From the cell containing the given text, extract its center point as [x, y] coordinate. 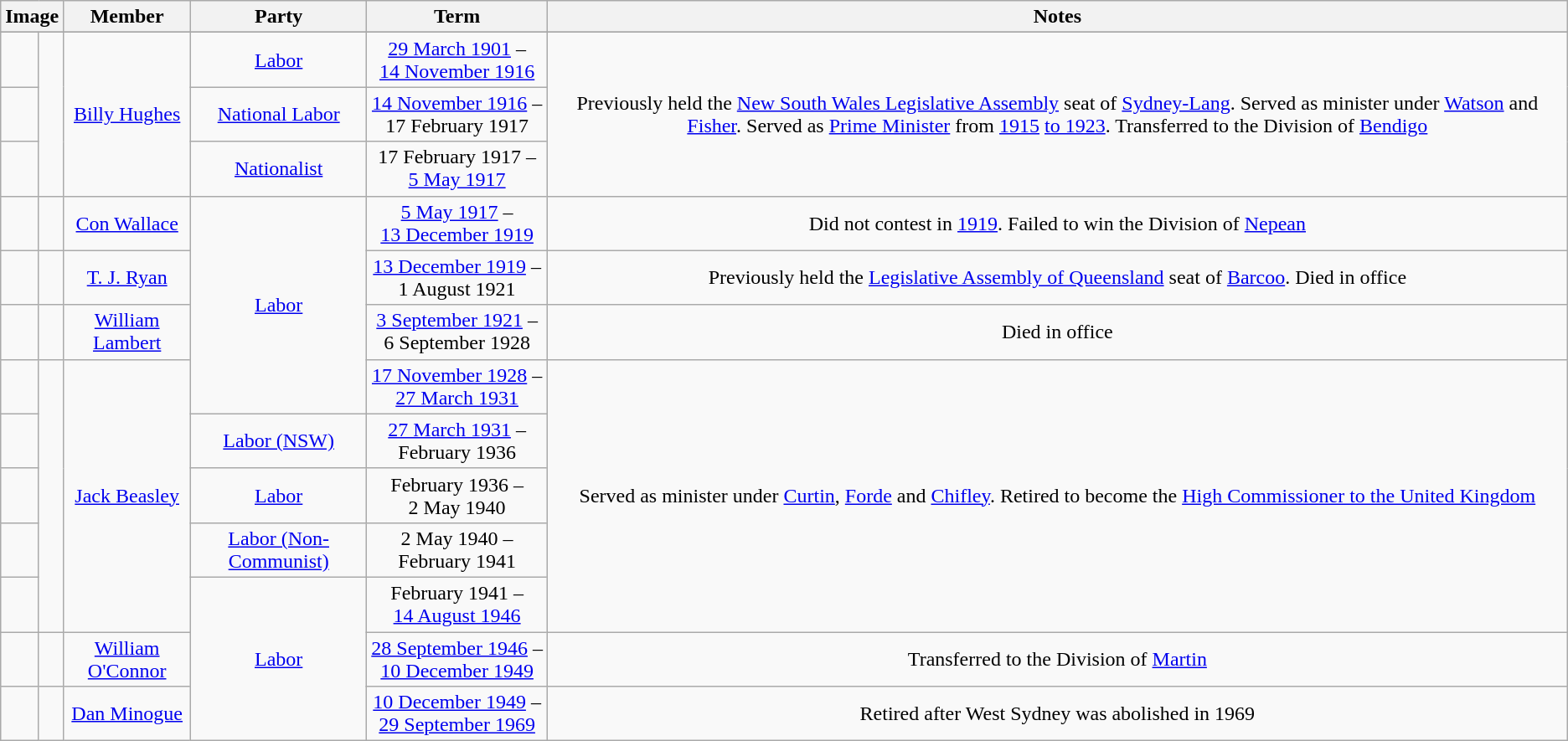
Con Wallace [127, 223]
2 May 1940 –February 1941 [457, 549]
3 September 1921 –6 September 1928 [457, 332]
17 November 1928 –27 March 1931 [457, 387]
February 1936 –2 May 1940 [457, 496]
14 November 1916 –17 February 1917 [457, 114]
T. J. Ryan [127, 278]
Previously held the Legislative Assembly of Queensland seat of Barcoo. Died in office [1057, 278]
Labor (Non-Communist) [279, 549]
Member [127, 17]
William Lambert [127, 332]
10 December 1949 –29 September 1969 [457, 713]
28 September 1946 –10 December 1949 [457, 658]
February 1941 –14 August 1946 [457, 605]
13 December 1919 –1 August 1921 [457, 278]
Served as minister under Curtin, Forde and Chifley. Retired to become the High Commissioner to the United Kingdom [1057, 496]
National Labor [279, 114]
Image [32, 17]
Billy Hughes [127, 114]
5 May 1917 –13 December 1919 [457, 223]
Transferred to the Division of Martin [1057, 658]
27 March 1931 –February 1936 [457, 440]
17 February 1917 –5 May 1917 [457, 169]
Nationalist [279, 169]
William O'Connor [127, 658]
Dan Minogue [127, 713]
Died in office [1057, 332]
Party [279, 17]
Jack Beasley [127, 496]
Notes [1057, 17]
Labor (NSW) [279, 440]
Term [457, 17]
Did not contest in 1919. Failed to win the Division of Nepean [1057, 223]
Retired after West Sydney was abolished in 1969 [1057, 713]
29 March 1901 –14 November 1916 [457, 60]
